Pinpoint the cell where the given text exists, returning its [x, y] midpoint coordinate. 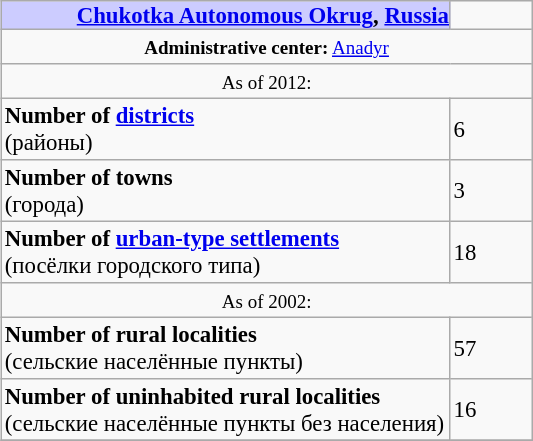
As of 2012: [266, 81]
Number of uninhabited rural localities(сельские населённые пункты без населения) [226, 410]
Number of urban-type settlements(посёлки городского типа) [226, 252]
Number of rural localities(сельские населённые пункты) [226, 348]
Number of towns(города) [226, 191]
18 [491, 252]
Administrative center: Anadyr [266, 46]
As of 2002: [266, 300]
6 [491, 129]
57 [491, 348]
Chukotka Autonomous Okrug, Russia [226, 15]
Number of districts(районы) [226, 129]
16 [491, 410]
3 [491, 191]
